Determine the (x, y) coordinate at the center of the cell enclosing the given text.  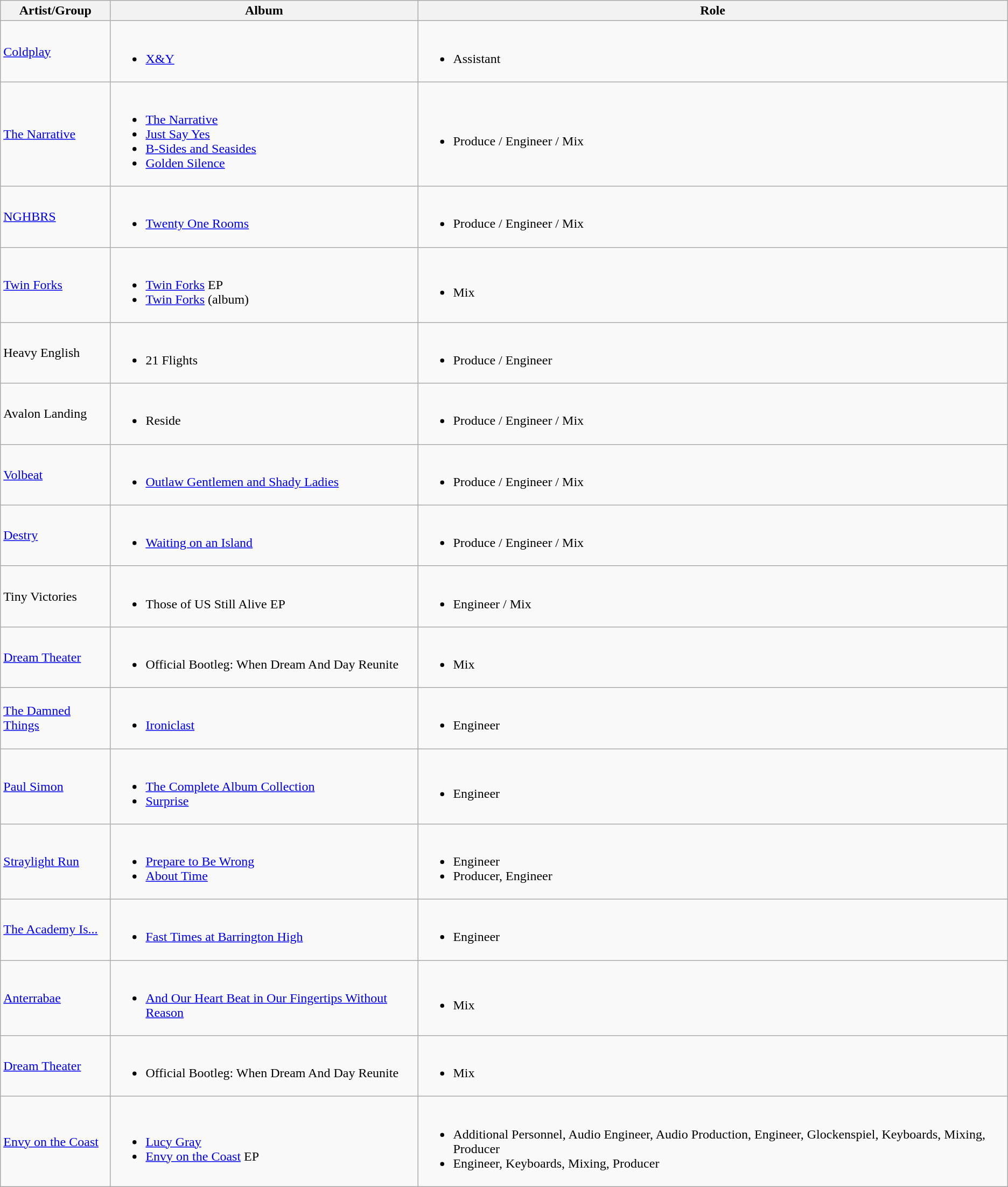
Artist/Group (55, 11)
Twin Forks (55, 285)
Envy on the Coast (55, 1141)
Volbeat (55, 475)
Lucy GrayEnvy on the Coast EP (264, 1141)
Those of US Still Alive EP (264, 596)
Ironiclast (264, 718)
NGHBRS (55, 216)
The Narrative (55, 134)
EngineerProducer, Engineer (713, 862)
Produce / Engineer (713, 353)
And Our Heart Beat in Our Fingertips Without Reason (264, 998)
Coldplay (55, 52)
Role (713, 11)
The Damned Things (55, 718)
The Academy Is... (55, 930)
Album (264, 11)
Anterrabae (55, 998)
Twin Forks EPTwin Forks (album) (264, 285)
Heavy English (55, 353)
Destry (55, 535)
Twenty One Rooms (264, 216)
Reside (264, 413)
21 Flights (264, 353)
Engineer / Mix (713, 596)
Additional Personnel, Audio Engineer, Audio Production, Engineer, Glockenspiel, Keyboards, Mixing, ProducerEngineer, Keyboards, Mixing, Producer (713, 1141)
Straylight Run (55, 862)
Assistant (713, 52)
Prepare to Be WrongAbout Time (264, 862)
The NarrativeJust Say YesB-Sides and SeasidesGolden Silence (264, 134)
X&Y (264, 52)
The Complete Album CollectionSurprise (264, 786)
Fast Times at Barrington High (264, 930)
Avalon Landing (55, 413)
Paul Simon (55, 786)
Tiny Victories (55, 596)
Outlaw Gentlemen and Shady Ladies (264, 475)
Waiting on an Island (264, 535)
